From the cell containing the given text, extract its center point as (X, Y) coordinate. 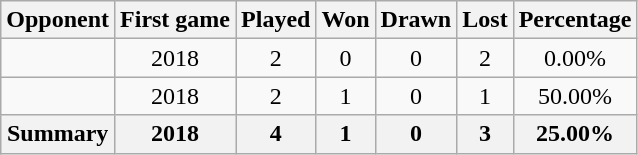
Lost (485, 20)
Summary (58, 134)
Opponent (58, 20)
25.00% (575, 134)
First game (176, 20)
Percentage (575, 20)
4 (276, 134)
3 (485, 134)
Won (346, 20)
50.00% (575, 96)
Drawn (416, 20)
0.00% (575, 58)
Played (276, 20)
